Find where the given text appears and provide that cell's center as (x, y) coordinate. 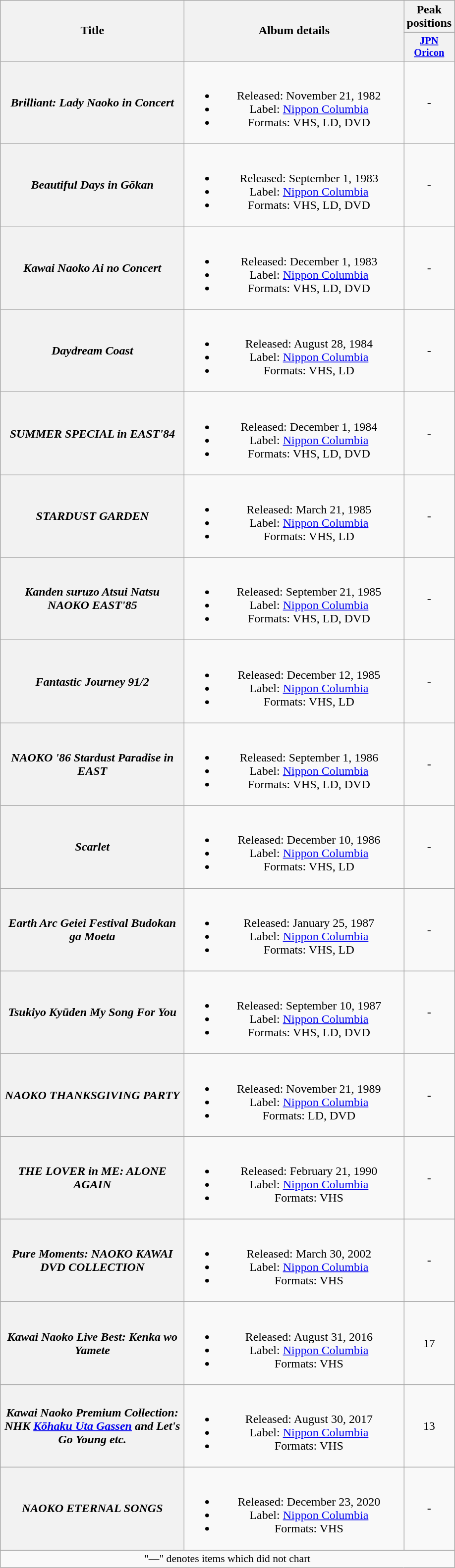
Released: December 10, 1986Label: Nippon ColumbiaFormats: VHS, LD (294, 847)
Released: September 1, 1986Label: Nippon ColumbiaFormats: VHS, LD, DVD (294, 764)
Released: March 21, 1985Label: Nippon ColumbiaFormats: VHS, LD (294, 516)
Released: March 30, 2002Label: Nippon ColumbiaFormats: VHS (294, 1261)
"—" denotes items which did not chart (227, 1559)
Released: August 28, 1984Label: Nippon ColumbiaFormats: VHS, LD (294, 351)
Released: November 21, 1989Label: Nippon ColumbiaFormats: LD, DVD (294, 1095)
Beautiful Days in Gōkan (92, 185)
Fantastic Journey 91/2 (92, 681)
Kawai Naoko Ai no Concert (92, 268)
Title (92, 31)
NAOKO ETERNAL SONGS (92, 1509)
13 (429, 1426)
Peak positions (429, 17)
Pure Moments: NAOKO KAWAI DVD COLLECTION (92, 1261)
Released: February 21, 1990Label: Nippon ColumbiaFormats: VHS (294, 1177)
STARDUST GARDEN (92, 516)
Released: December 1, 1983Label: Nippon ColumbiaFormats: VHS, LD, DVD (294, 268)
NAOKO '86 Stardust Paradise in EAST (92, 764)
Released: September 21, 1985Label: Nippon ColumbiaFormats: VHS, LD, DVD (294, 599)
Daydream Coast (92, 351)
Kanden suruzo Atsui Natsu NAOKO EAST'85 (92, 599)
Released: August 31, 2016Label: Nippon ColumbiaFormats: VHS (294, 1343)
Released: December 23, 2020Label: Nippon ColumbiaFormats: VHS (294, 1509)
NAOKO THANKSGIVING PARTY (92, 1095)
Released: December 1, 1984Label: Nippon ColumbiaFormats: VHS, LD, DVD (294, 434)
Released: January 25, 1987Label: Nippon ColumbiaFormats: VHS, LD (294, 930)
JPNOricon (429, 47)
Earth Arc Geiei Festival Budokan ga Moeta (92, 930)
Kawai Naoko Premium Collection: NHK Kōhaku Uta Gassen and Let's Go Young etc. (92, 1426)
Released: November 21, 1982Label: Nippon ColumbiaFormats: VHS, LD, DVD (294, 102)
Released: September 10, 1987Label: Nippon ColumbiaFormats: VHS, LD, DVD (294, 1012)
Tsukiyo Kyūden My Song For You (92, 1012)
Brilliant: Lady Naoko in Concert (92, 102)
17 (429, 1343)
Album details (294, 31)
Kawai Naoko Live Best: Kenka wo Yamete (92, 1343)
THE LOVER in ME: ALONE AGAIN (92, 1177)
Scarlet (92, 847)
Released: December 12, 1985Label: Nippon ColumbiaFormats: VHS, LD (294, 681)
SUMMER SPECIAL in EAST'84 (92, 434)
Released: September 1, 1983Label: Nippon ColumbiaFormats: VHS, LD, DVD (294, 185)
Released: August 30, 2017Label: Nippon ColumbiaFormats: VHS (294, 1426)
